Scan for the cell matching the given text and deliver its (x, y) coordinate at center. 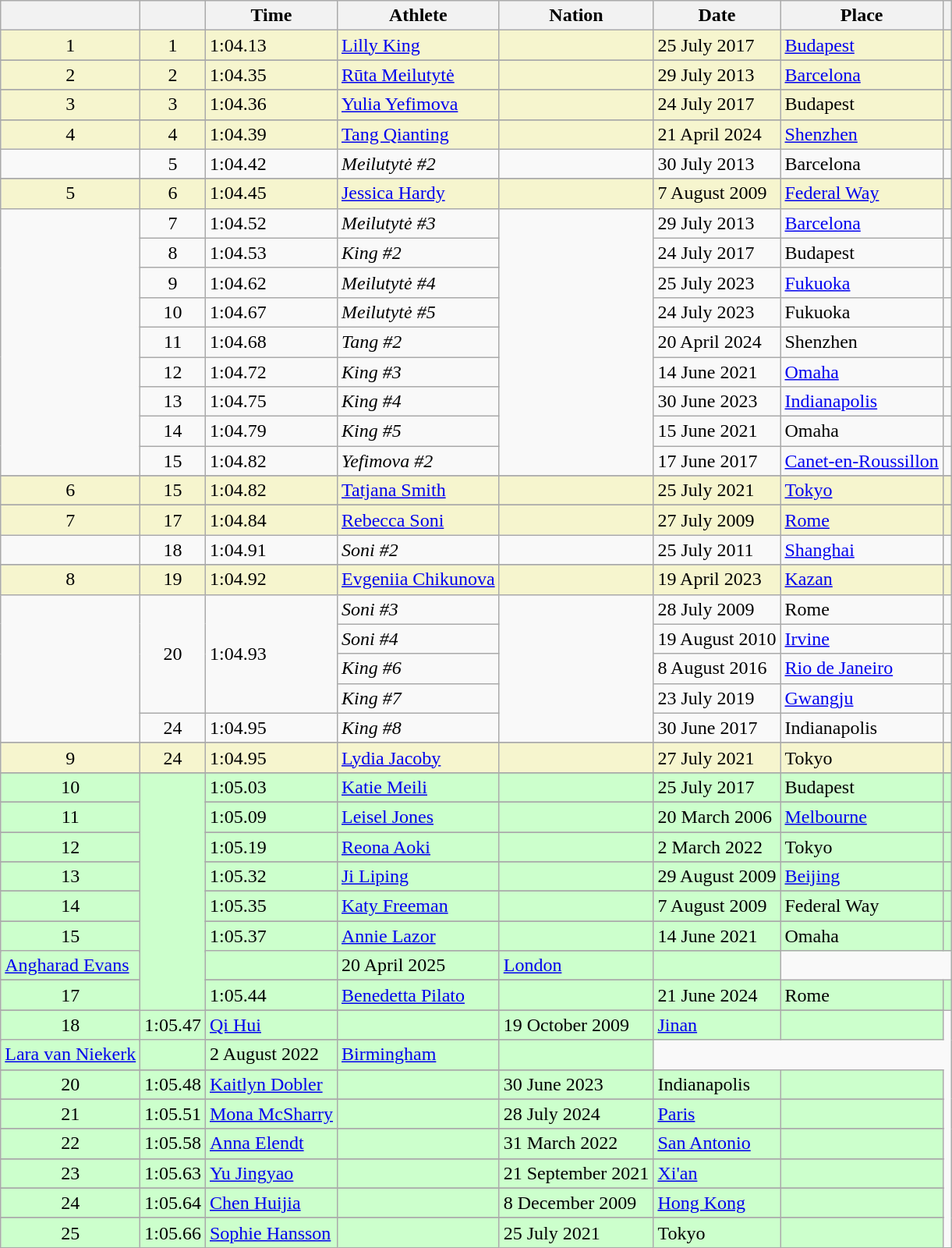
1:05.51 (173, 1114)
2 March 2022 (717, 846)
Melbourne (862, 817)
20 April 2024 (717, 342)
1:05.35 (271, 906)
1:04.79 (271, 431)
1:04.62 (271, 282)
Date (717, 16)
19 October 2009 (576, 1025)
Tang Qianting (418, 134)
8 August 2016 (717, 668)
Lilly King (418, 45)
22 (70, 1143)
Yulia Yefimova (418, 105)
Rio de Janeiro (862, 668)
21 September 2021 (576, 1173)
1:05.64 (173, 1203)
Mona McSharry (271, 1114)
Evgeniia Chikunova (418, 580)
1:04.45 (271, 193)
Tang #2 (418, 342)
1:04.53 (271, 253)
King #6 (418, 668)
30 July 2013 (717, 164)
Jinan (717, 1025)
Katy Freeman (418, 906)
Irvine (862, 639)
1:05.44 (271, 995)
King #2 (418, 253)
29 August 2009 (717, 877)
1:04.72 (271, 372)
27 July 2009 (717, 520)
1:05.37 (271, 936)
1:05.32 (271, 877)
28 July 2024 (576, 1114)
Nation (576, 16)
Place (862, 16)
Soni #4 (418, 639)
20 March 2006 (717, 817)
Birmingham (418, 1055)
Shanghai (862, 550)
Meilutytė #4 (418, 282)
King #7 (418, 698)
King #8 (418, 728)
King #5 (418, 431)
1:04.92 (271, 580)
Sophie Hansson (271, 1232)
Katie Meili (418, 787)
Beijing (862, 877)
Reona Aoki (418, 846)
Hong Kong (717, 1203)
Qi Hui (271, 1025)
Ji Liping (418, 877)
17 June 2017 (717, 461)
Rūta Meilutytė (418, 75)
Angharad Evans (70, 966)
Kazan (862, 580)
28 July 2009 (717, 609)
25 July 2011 (717, 550)
Paris (717, 1114)
King #4 (418, 402)
Lydia Jacoby (418, 757)
1:05.66 (173, 1232)
1:04.67 (271, 312)
15 June 2021 (717, 431)
30 June 2017 (717, 728)
8 December 2009 (576, 1203)
21 April 2024 (717, 134)
1:04.36 (271, 105)
19 (173, 580)
1:05.03 (271, 787)
1:04.91 (271, 550)
23 (70, 1173)
27 July 2021 (717, 757)
Chen Huijia (271, 1203)
19 April 2023 (717, 580)
31 March 2022 (576, 1143)
Xi'an (717, 1173)
Meilutytė #3 (418, 223)
1:04.84 (271, 520)
1:04.68 (271, 342)
Tatjana Smith (418, 491)
20 April 2025 (418, 966)
1:05.58 (173, 1143)
1:04.52 (271, 223)
1:04.35 (271, 75)
1:04.13 (271, 45)
King #3 (418, 372)
Canet-en-Roussillon (862, 461)
1:04.75 (271, 402)
21 (70, 1114)
London (576, 966)
19 August 2010 (717, 639)
1:05.09 (271, 817)
25 July 2023 (717, 282)
Jessica Hardy (418, 193)
Time (271, 16)
1:04.39 (271, 134)
1:04.42 (271, 164)
1:04.93 (271, 654)
Soni #2 (418, 550)
Benedetta Pilato (418, 995)
1:05.19 (271, 846)
Leisel Jones (418, 817)
Rebecca Soni (418, 520)
Annie Lazor (418, 936)
1:05.48 (173, 1084)
Soni #3 (418, 609)
25 (70, 1232)
San Antonio (717, 1143)
21 June 2024 (717, 995)
23 July 2019 (717, 698)
Meilutytė #5 (418, 312)
Meilutytė #2 (418, 164)
Yu Jingyao (271, 1173)
Yefimova #2 (418, 461)
Athlete (418, 16)
Lara van Niekerk (70, 1055)
Kaitlyn Dobler (271, 1084)
1:05.63 (173, 1173)
1:05.47 (173, 1025)
Gwangju (862, 698)
Anna Elendt (271, 1143)
24 July 2023 (717, 312)
2 August 2022 (271, 1055)
